Detect which cell encompasses the target text, then output its (x, y) center coordinate. 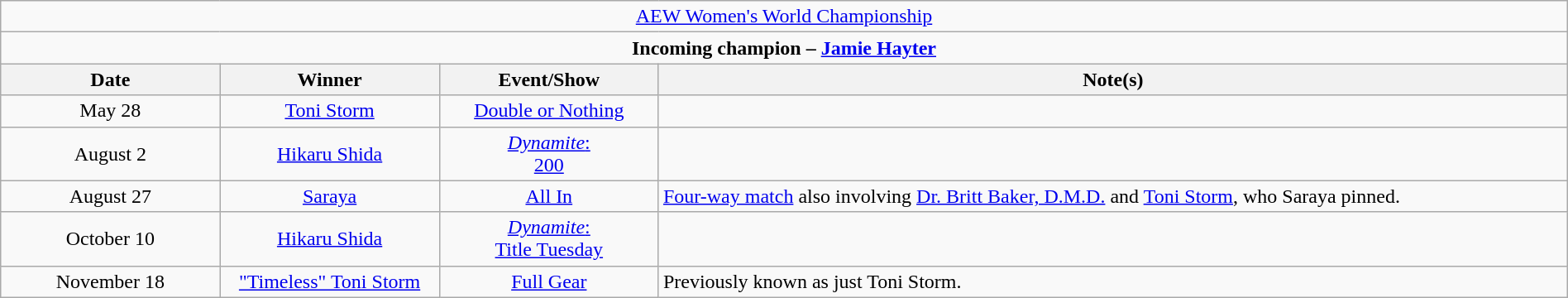
Four-way match also involving Dr. Britt Baker, D.M.D. and Toni Storm, who Saraya pinned. (1113, 196)
Winner (329, 79)
All In (549, 196)
Previously known as just Toni Storm. (1113, 281)
Toni Storm (329, 111)
Event/Show (549, 79)
May 28 (111, 111)
Date (111, 79)
Note(s) (1113, 79)
Dynamite:200 (549, 154)
Saraya (329, 196)
AEW Women's World Championship (784, 17)
Double or Nothing (549, 111)
August 2 (111, 154)
November 18 (111, 281)
August 27 (111, 196)
"Timeless" Toni Storm (329, 281)
Dynamite:Title Tuesday (549, 238)
Full Gear (549, 281)
Incoming champion – Jamie Hayter (784, 48)
October 10 (111, 238)
